Locate the cell with the specified text and output its [X, Y] center coordinate. 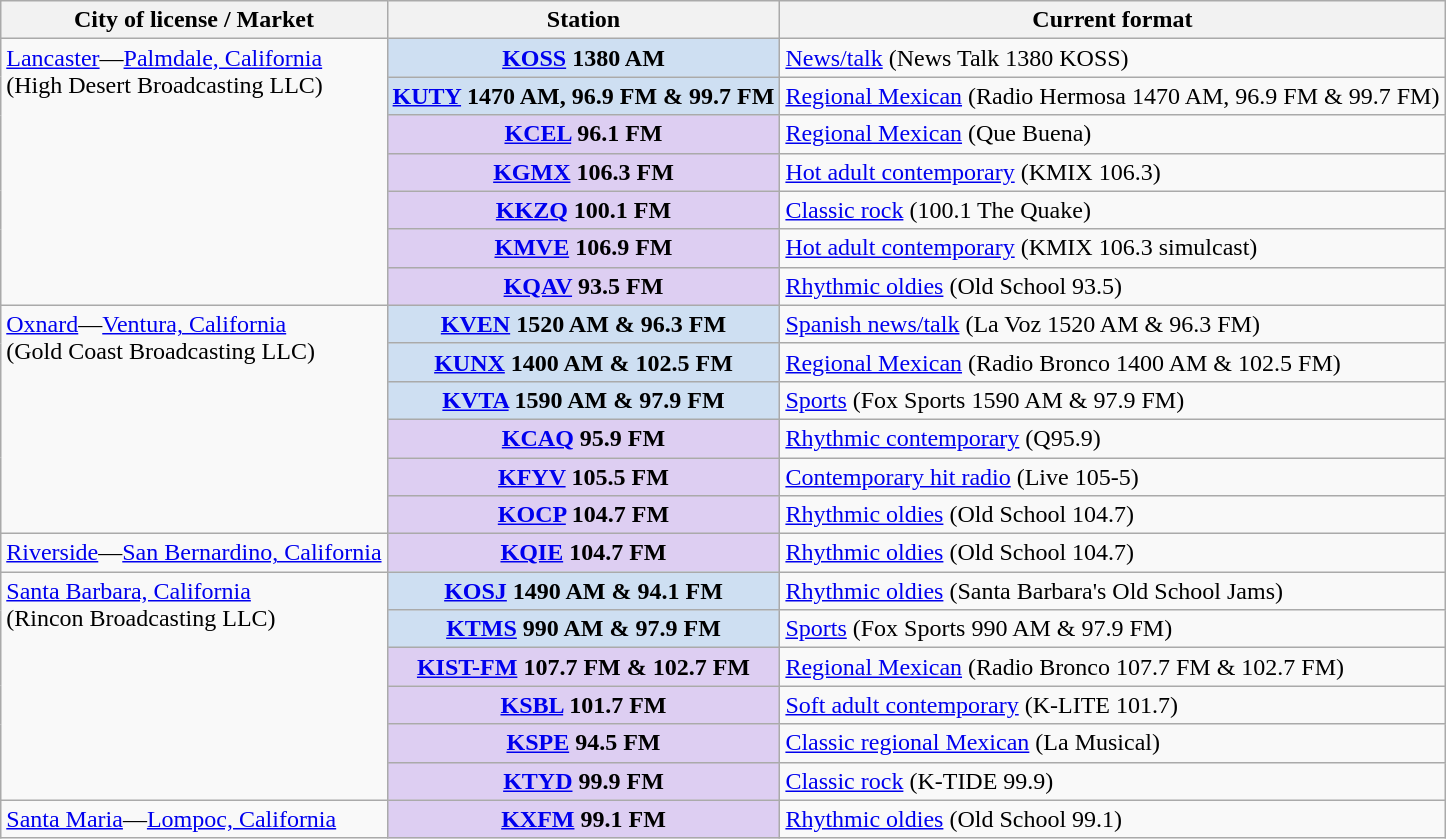
Santa Maria—Lompoc, California [194, 819]
Contemporary hit radio (Live 105-5) [1112, 477]
Oxnard—Ventura, California(Gold Coast Broadcasting LLC) [194, 419]
Santa Barbara, California(Rincon Broadcasting LLC) [194, 686]
KSBL 101.7 FM [584, 705]
Riverside—San Bernardino, California [194, 553]
Classic rock (K-TIDE 99.9) [1112, 781]
News/talk (News Talk 1380 KOSS) [1112, 58]
KXFM 99.1 FM [584, 819]
KCAQ 95.9 FM [584, 438]
Station [584, 20]
KVEN 1520 AM & 96.3 FM [584, 324]
Regional Mexican (Radio Bronco 107.7 FM & 102.7 FM) [1112, 667]
Lancaster—Palmdale, California(High Desert Broadcasting LLC) [194, 172]
Hot adult contemporary (KMIX 106.3 simulcast) [1112, 248]
KUNX 1400 AM & 102.5 FM [584, 362]
Rhythmic oldies (Old School 93.5) [1112, 286]
Regional Mexican (Que Buena) [1112, 134]
KCEL 96.1 FM [584, 134]
KKZQ 100.1 FM [584, 210]
KOCP 104.7 FM [584, 515]
Regional Mexican (Radio Bronco 1400 AM & 102.5 FM) [1112, 362]
KOSJ 1490 AM & 94.1 FM [584, 591]
KUTY 1470 AM, 96.9 FM & 99.7 FM [584, 96]
KFYV 105.5 FM [584, 477]
KMVE 106.9 FM [584, 248]
Current format [1112, 20]
Rhythmic oldies (Old School 99.1) [1112, 819]
Hot adult contemporary (KMIX 106.3) [1112, 172]
Rhythmic contemporary (Q95.9) [1112, 438]
KTYD 99.9 FM [584, 781]
KQIE 104.7 FM [584, 553]
Rhythmic oldies (Santa Barbara's Old School Jams) [1112, 591]
Regional Mexican (Radio Hermosa 1470 AM, 96.9 FM & 99.7 FM) [1112, 96]
KSPE 94.5 FM [584, 743]
Soft adult contemporary (K-LITE 101.7) [1112, 705]
KGMX 106.3 FM [584, 172]
KOSS 1380 AM [584, 58]
Spanish news/talk (La Voz 1520 AM & 96.3 FM) [1112, 324]
KTMS 990 AM & 97.9 FM [584, 629]
KVTA 1590 AM & 97.9 FM [584, 400]
Classic rock (100.1 The Quake) [1112, 210]
Sports (Fox Sports 1590 AM & 97.9 FM) [1112, 400]
Classic regional Mexican (La Musical) [1112, 743]
Sports (Fox Sports 990 AM & 97.9 FM) [1112, 629]
KQAV 93.5 FM [584, 286]
KIST-FM 107.7 FM & 102.7 FM [584, 667]
City of license / Market [194, 20]
